Pinpoint the cell where the given text exists, returning its (x, y) midpoint coordinate. 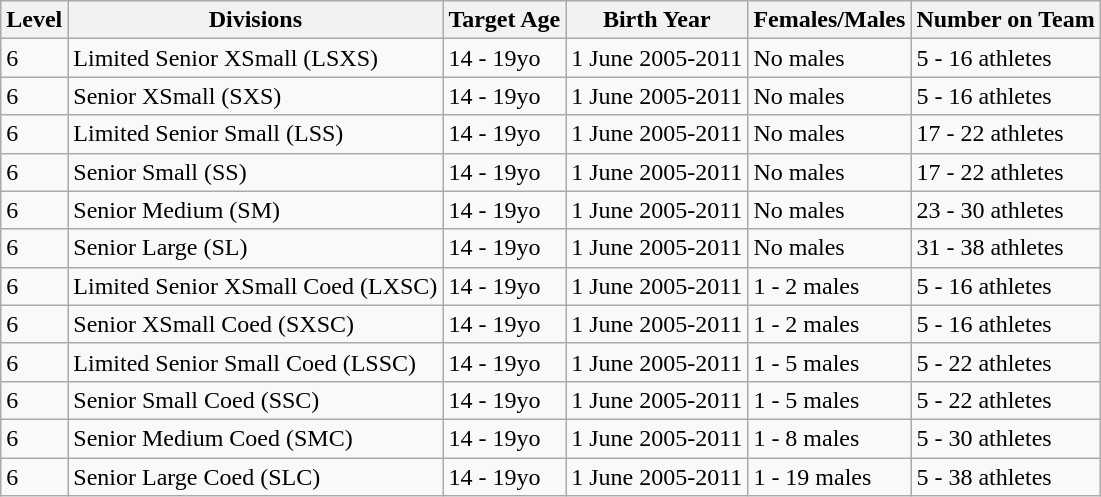
23 - 30 athletes (1006, 210)
Senior XSmall Coed (SXSC) (256, 324)
Senior XSmall (SXS) (256, 96)
1 - 19 males (830, 477)
Senior Medium (SM) (256, 210)
Limited Senior Small (LSS) (256, 134)
Target Age (504, 20)
Birth Year (657, 20)
Divisions (256, 20)
5 - 30 athletes (1006, 438)
Senior Medium Coed (SMC) (256, 438)
Number on Team (1006, 20)
5 - 38 athletes (1006, 477)
Senior Large Coed (SLC) (256, 477)
31 - 38 athletes (1006, 248)
Level (34, 20)
Limited Senior Small Coed (LSSC) (256, 362)
Females/Males (830, 20)
Limited Senior XSmall Coed (LXSC) (256, 286)
Senior Small Coed (SSC) (256, 400)
1 - 8 males (830, 438)
Senior Small (SS) (256, 172)
Senior Large (SL) (256, 248)
Limited Senior XSmall (LSXS) (256, 58)
